Determine the [x, y] coordinate at the center of the cell enclosing the given text.  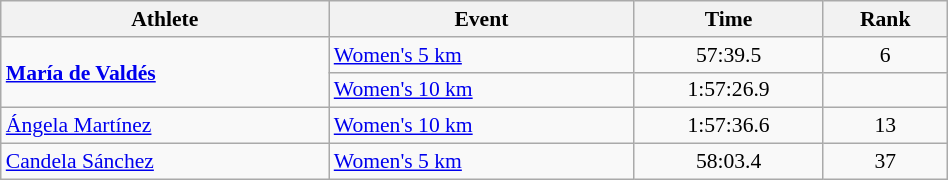
1:57:26.9 [728, 90]
1:57:36.6 [728, 126]
37 [885, 162]
Athlete [165, 19]
57:39.5 [728, 55]
María de Valdés [165, 72]
Rank [885, 19]
Ángela Martínez [165, 126]
Candela Sánchez [165, 162]
Event [482, 19]
Time [728, 19]
58:03.4 [728, 162]
6 [885, 55]
13 [885, 126]
